Find where the given text appears and provide that cell's center as [X, Y] coordinate. 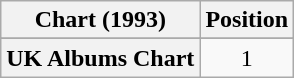
Position [247, 20]
Chart (1993) [100, 20]
1 [247, 58]
UK Albums Chart [100, 58]
